Return [x, y] of the center of cell containing provided text 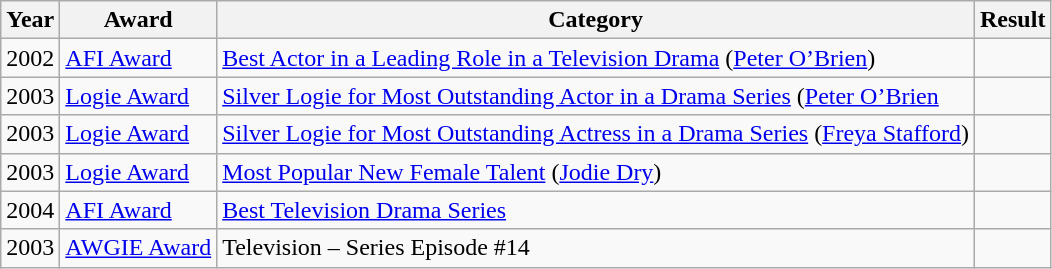
Best Actor in a Leading Role in a Television Drama (Peter O’Brien) [596, 58]
Year [30, 20]
AWGIE Award [138, 248]
Silver Logie for Most Outstanding Actress in a Drama Series (Freya Stafford) [596, 134]
Most Popular New Female Talent (Jodie Dry) [596, 172]
Category [596, 20]
Result [1013, 20]
2002 [30, 58]
Best Television Drama Series [596, 210]
Award [138, 20]
Television – Series Episode #14 [596, 248]
2004 [30, 210]
Silver Logie for Most Outstanding Actor in a Drama Series (Peter O’Brien [596, 96]
